From the cell containing the given text, extract its center point as [X, Y] coordinate. 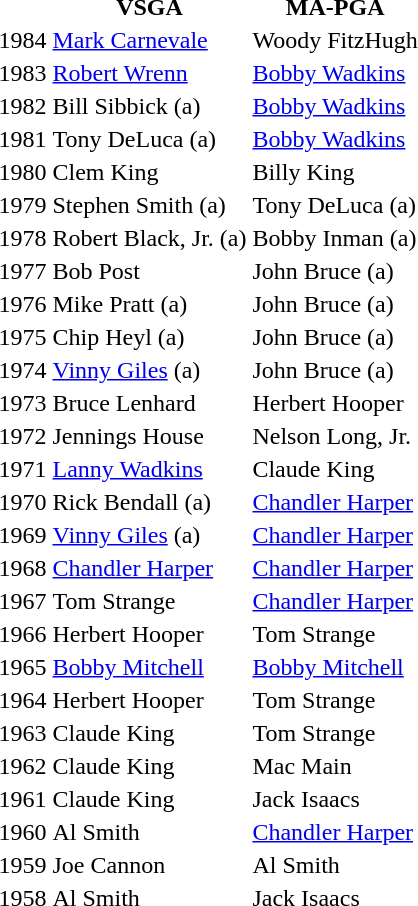
Lanny Wadkins [150, 469]
Bob Post [150, 271]
Clem King [150, 172]
Al Smith [150, 832]
Bill Sibbick (a) [150, 106]
Rick Bendall (a) [150, 502]
Mike Pratt (a) [150, 304]
Jennings House [150, 436]
Robert Black, Jr. (a) [150, 238]
Tony DeLuca (a) [150, 139]
Chip Heyl (a) [150, 337]
Tom Strange [150, 601]
Joe Cannon [150, 865]
Stephen Smith (a) [150, 205]
Mark Carnevale [150, 40]
Bruce Lenhard [150, 403]
Chandler Harper [150, 568]
Bobby Mitchell [150, 667]
Robert Wrenn [150, 73]
